Determine the [X, Y] coordinate at the center of the cell enclosing the given text.  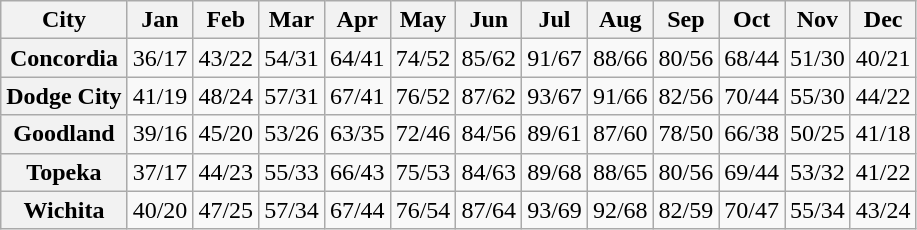
69/44 [752, 172]
84/63 [489, 172]
43/24 [883, 210]
93/69 [555, 210]
53/32 [818, 172]
70/44 [752, 96]
40/21 [883, 58]
Oct [752, 20]
54/31 [292, 58]
55/30 [818, 96]
92/68 [620, 210]
41/18 [883, 134]
64/41 [357, 58]
39/16 [160, 134]
Topeka [64, 172]
82/56 [686, 96]
55/34 [818, 210]
Mar [292, 20]
85/62 [489, 58]
Feb [226, 20]
50/25 [818, 134]
43/22 [226, 58]
74/52 [423, 58]
78/50 [686, 134]
Nov [818, 20]
63/35 [357, 134]
51/30 [818, 58]
84/56 [489, 134]
53/26 [292, 134]
47/25 [226, 210]
70/47 [752, 210]
City [64, 20]
88/66 [620, 58]
Aug [620, 20]
67/41 [357, 96]
93/67 [555, 96]
55/33 [292, 172]
87/60 [620, 134]
45/20 [226, 134]
Sep [686, 20]
76/52 [423, 96]
Apr [357, 20]
Jun [489, 20]
57/34 [292, 210]
91/66 [620, 96]
68/44 [752, 58]
May [423, 20]
66/38 [752, 134]
41/19 [160, 96]
48/24 [226, 96]
82/59 [686, 210]
76/54 [423, 210]
72/46 [423, 134]
41/22 [883, 172]
44/23 [226, 172]
37/17 [160, 172]
87/64 [489, 210]
36/17 [160, 58]
Jul [555, 20]
40/20 [160, 210]
75/53 [423, 172]
Dodge City [64, 96]
89/68 [555, 172]
89/61 [555, 134]
88/65 [620, 172]
Concordia [64, 58]
66/43 [357, 172]
67/44 [357, 210]
44/22 [883, 96]
Jan [160, 20]
Goodland [64, 134]
57/31 [292, 96]
Wichita [64, 210]
Dec [883, 20]
91/67 [555, 58]
87/62 [489, 96]
